Determine the (X, Y) coordinate at the center of the cell enclosing the given text.  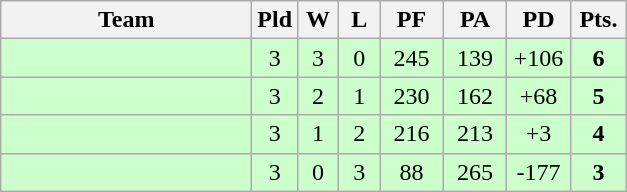
213 (475, 134)
Pts. (598, 20)
+68 (539, 96)
-177 (539, 172)
88 (412, 172)
L (360, 20)
5 (598, 96)
230 (412, 96)
PF (412, 20)
+3 (539, 134)
Team (126, 20)
Pld (275, 20)
6 (598, 58)
265 (475, 172)
PD (539, 20)
139 (475, 58)
245 (412, 58)
4 (598, 134)
216 (412, 134)
+106 (539, 58)
162 (475, 96)
PA (475, 20)
W (318, 20)
